Return [X, Y] of the center of cell containing provided text 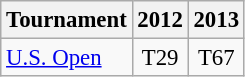
2013 [216, 20]
Tournament [66, 20]
U.S. Open [66, 58]
T29 [160, 58]
T67 [216, 58]
2012 [160, 20]
